Identify which cell holds the provided text, then report its (X, Y) central coordinate. 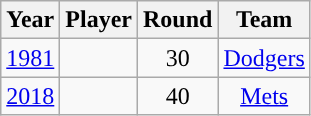
1981 (30, 58)
2018 (30, 96)
Player (99, 20)
40 (178, 96)
Round (178, 20)
Team (264, 20)
30 (178, 58)
Year (30, 20)
Dodgers (264, 58)
Mets (264, 96)
